From the cell containing the given text, extract its center point as [X, Y] coordinate. 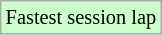
Fastest session lap [81, 17]
